Find where the given text appears and provide that cell's center as (x, y) coordinate. 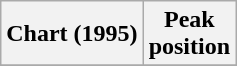
Chart (1995) (72, 34)
Peakposition (189, 34)
